Locate the cell with the specified text and output its (X, Y) center coordinate. 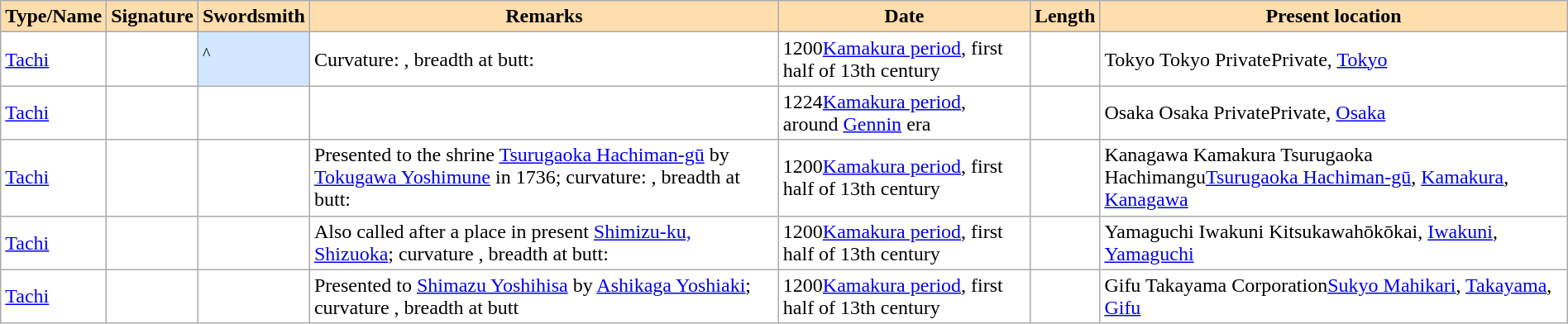
Type/Name (54, 17)
Remarks (544, 17)
Osaka Osaka PrivatePrivate, Osaka (1333, 112)
Present location (1333, 17)
Yamaguchi Iwakuni Kitsukawahōkōkai, Iwakuni, Yamaguchi (1333, 243)
Swordsmith (253, 17)
Presented to the shrine Tsurugaoka Hachiman-gū by Tokugawa Yoshimune in 1736; curvature: , breadth at butt: (544, 178)
Length (1064, 17)
Kanagawa Kamakura Tsurugaoka HachimanguTsurugaoka Hachiman-gū, Kamakura, Kanagawa (1333, 178)
Presented to Shimazu Yoshihisa by Ashikaga Yoshiaki; curvature , breadth at butt (544, 296)
1224Kamakura period, around Gennin era (904, 112)
Gifu Takayama CorporationSukyo Mahikari, Takayama, Gifu (1333, 296)
Curvature: , breadth at butt: (544, 60)
Date (904, 17)
^ (253, 60)
Tokyo Tokyo PrivatePrivate, Tokyo (1333, 60)
Signature (152, 17)
Also called after a place in present Shimizu-ku, Shizuoka; curvature , breadth at butt: (544, 243)
